Output the (X, Y) coordinate of the center of the cell containing the given text.  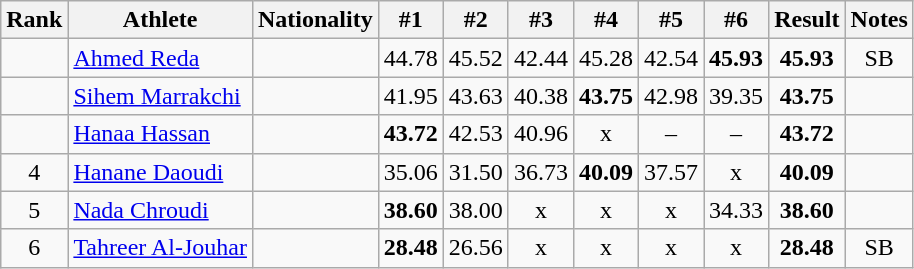
Result (807, 20)
41.95 (410, 96)
Nationality (315, 20)
40.96 (540, 134)
26.56 (476, 248)
Athlete (160, 20)
42.53 (476, 134)
6 (34, 248)
36.73 (540, 172)
Notes (879, 20)
#5 (670, 20)
Hanaa Hassan (160, 134)
42.98 (670, 96)
#2 (476, 20)
Rank (34, 20)
5 (34, 210)
45.52 (476, 58)
35.06 (410, 172)
37.57 (670, 172)
38.00 (476, 210)
34.33 (736, 210)
40.38 (540, 96)
#1 (410, 20)
Ahmed Reda (160, 58)
42.54 (670, 58)
#4 (606, 20)
#6 (736, 20)
43.63 (476, 96)
42.44 (540, 58)
4 (34, 172)
31.50 (476, 172)
Tahreer Al-Jouhar (160, 248)
39.35 (736, 96)
Sihem Marrakchi (160, 96)
Hanane Daoudi (160, 172)
Nada Chroudi (160, 210)
45.28 (606, 58)
44.78 (410, 58)
#3 (540, 20)
